Determine the [X, Y] coordinate at the center of the cell enclosing the given text.  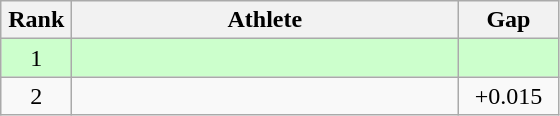
Gap [508, 20]
1 [36, 58]
Rank [36, 20]
Athlete [265, 20]
+0.015 [508, 96]
2 [36, 96]
